Locate the cell with the specified text and output its (X, Y) center coordinate. 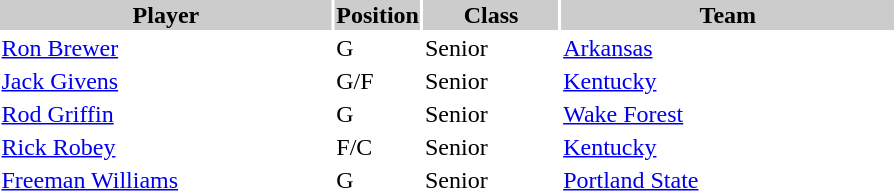
F/C (378, 147)
Rick Robey (166, 147)
Arkansas (728, 48)
Class (490, 15)
Player (166, 15)
Ron Brewer (166, 48)
Rod Griffin (166, 114)
Team (728, 15)
Jack Givens (166, 81)
Position (378, 15)
G/F (378, 81)
Wake Forest (728, 114)
